Scan for the cell matching the given text and deliver its [X, Y] coordinate at center. 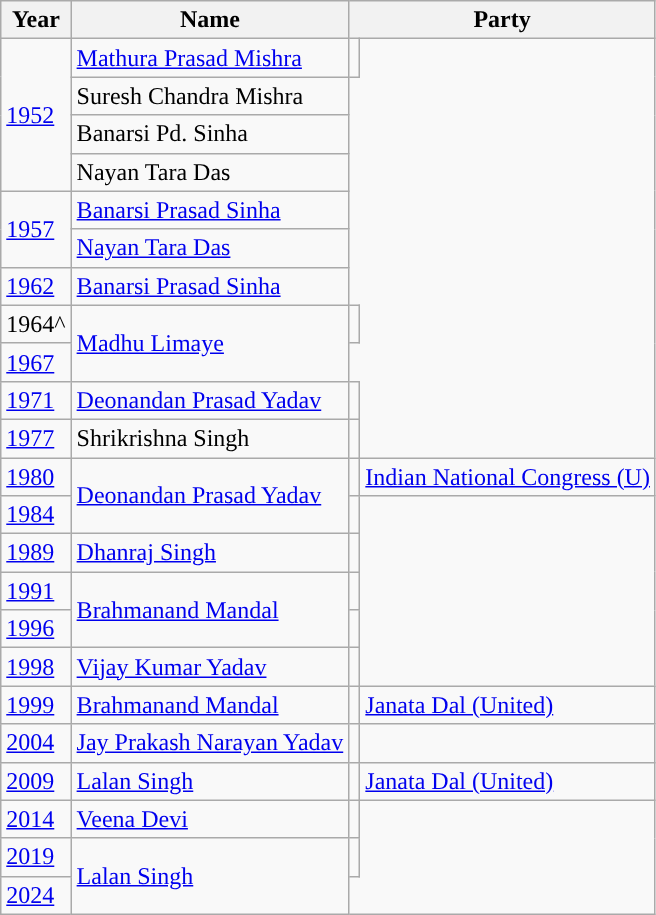
1967 [36, 362]
Year [36, 20]
1999 [36, 705]
1964^ [36, 324]
2014 [36, 819]
1980 [36, 477]
Indian National Congress (U) [508, 477]
Banarsi Pd. Sinha [210, 134]
1962 [36, 286]
Veena Devi [210, 819]
2004 [36, 743]
Party [502, 20]
Madhu Limaye [210, 343]
Shrikrishna Singh [210, 438]
2019 [36, 857]
1977 [36, 438]
1989 [36, 553]
1991 [36, 591]
1996 [36, 629]
2009 [36, 781]
1984 [36, 515]
1971 [36, 400]
Suresh Chandra Mishra [210, 96]
2024 [36, 895]
1957 [36, 229]
1952 [36, 115]
Jay Prakash Narayan Yadav [210, 743]
1998 [36, 667]
Vijay Kumar Yadav [210, 667]
Mathura Prasad Mishra [210, 58]
Dhanraj Singh [210, 553]
Name [210, 20]
